Return [x, y] of the center of cell containing provided text 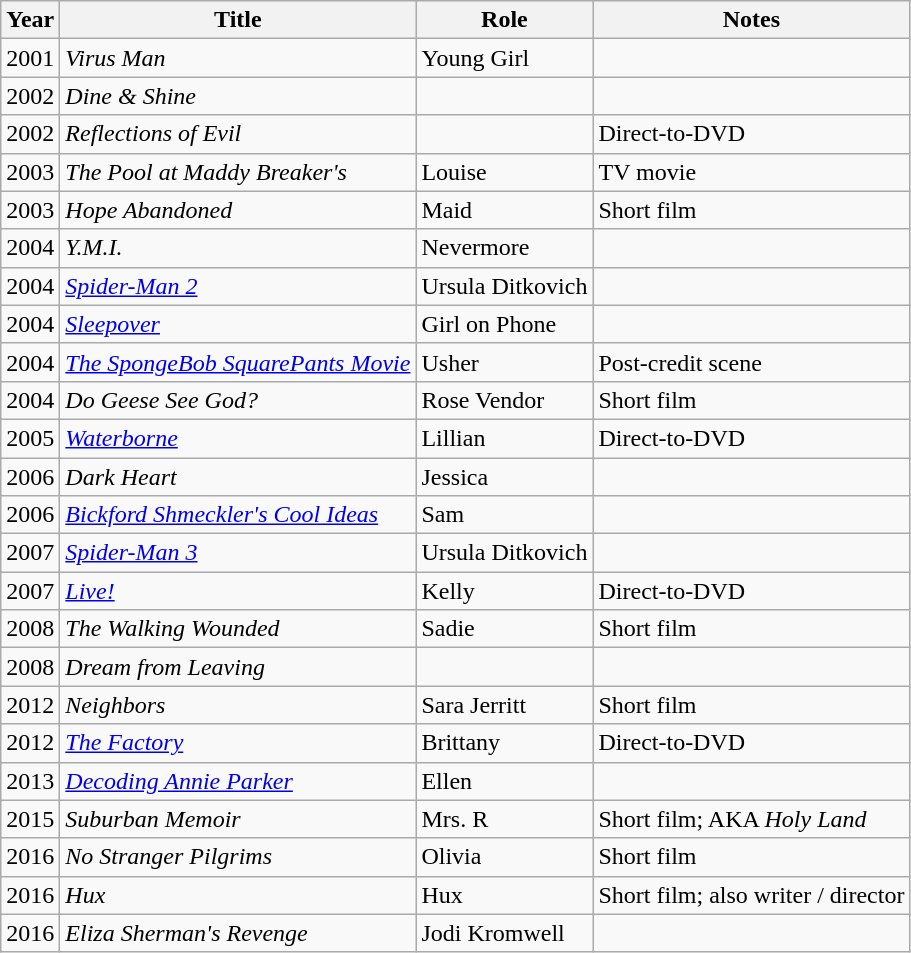
Lillian [504, 438]
Nevermore [504, 248]
2001 [30, 58]
Notes [752, 20]
The SpongeBob SquarePants Movie [238, 362]
Sam [504, 515]
Ellen [504, 781]
Waterborne [238, 438]
Role [504, 20]
Title [238, 20]
Suburban Memoir [238, 819]
Kelly [504, 591]
Rose Vendor [504, 400]
Live! [238, 591]
Virus Man [238, 58]
Short film; AKA Holy Land [752, 819]
Post-credit scene [752, 362]
Bickford Shmeckler's Cool Ideas [238, 515]
Jessica [504, 477]
Dream from Leaving [238, 667]
Jodi Kromwell [504, 933]
Hope Abandoned [238, 210]
Neighbors [238, 705]
Decoding Annie Parker [238, 781]
No Stranger Pilgrims [238, 857]
Usher [504, 362]
2013 [30, 781]
2005 [30, 438]
Short film; also writer / director [752, 895]
Louise [504, 172]
Maid [504, 210]
Y.M.I. [238, 248]
Sara Jerritt [504, 705]
Mrs. R [504, 819]
Sleepover [238, 324]
Spider-Man 2 [238, 286]
Dine & Shine [238, 96]
Girl on Phone [504, 324]
The Walking Wounded [238, 629]
TV movie [752, 172]
Eliza Sherman's Revenge [238, 933]
Young Girl [504, 58]
Olivia [504, 857]
Reflections of Evil [238, 134]
Year [30, 20]
Sadie [504, 629]
2015 [30, 819]
Spider-Man 3 [238, 553]
Dark Heart [238, 477]
Brittany [504, 743]
Do Geese See God? [238, 400]
The Pool at Maddy Breaker's [238, 172]
The Factory [238, 743]
